Search for the cell housing the specified text and yield its (x, y) center coordinate. 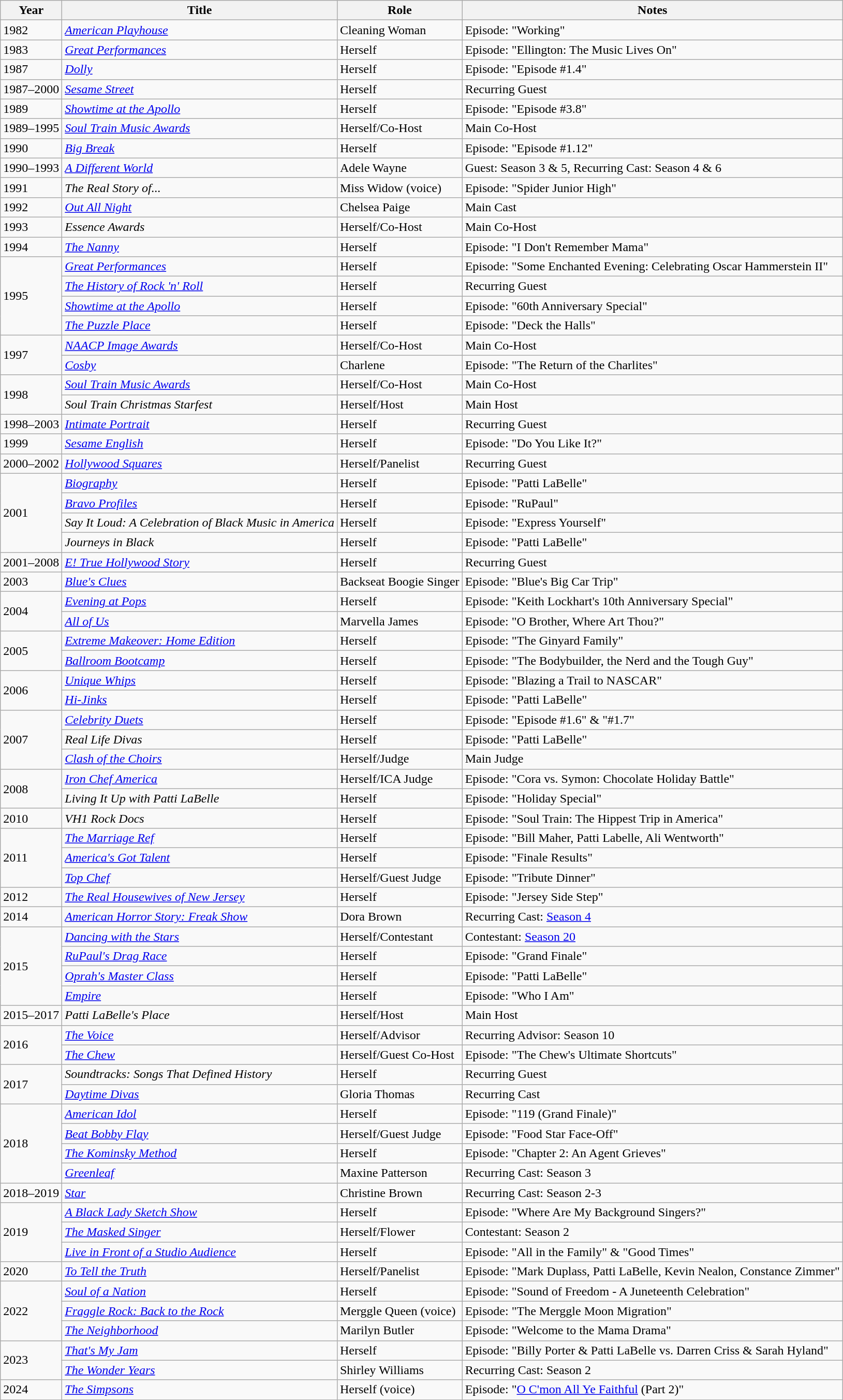
Recurring Cast: Season 4 (652, 917)
Episode: "Chapter 2: An Agent Grieves" (652, 1153)
2023 (31, 1360)
1998–2003 (31, 424)
A Black Lady Sketch Show (200, 1213)
2003 (31, 582)
Episode: "Some Enchanted Evening: Celebrating Oscar Hammerstein II" (652, 267)
Episode: "Spider Junior High" (652, 187)
Dolly (200, 69)
Episode: "Ellington: The Music Lives On" (652, 50)
Soul of a Nation (200, 1291)
Shirley Williams (400, 1370)
Hollywood Squares (200, 463)
2022 (31, 1311)
The History of Rock 'n' Roll (200, 286)
Episode: "Welcome to the Mama Drama" (652, 1331)
1997 (31, 355)
Episode: "Bill Maher, Patti Labelle, Ali Wentworth" (652, 838)
1983 (31, 50)
1994 (31, 247)
1989 (31, 109)
America's Got Talent (200, 857)
Episode: "Blue's Big Car Trip" (652, 582)
Episode: "Soul Train: The Hippest Trip in America" (652, 818)
Beat Bobby Flay (200, 1133)
Miss Widow (voice) (400, 187)
Episode: "All in the Family" & "Good Times" (652, 1252)
1987–2000 (31, 89)
Episode: "Episode #3.8" (652, 109)
Episode: "Holiday Special" (652, 798)
2006 (31, 690)
Marvella James (400, 621)
Episode: "The Merggle Moon Migration" (652, 1311)
1993 (31, 227)
Iron Chef America (200, 779)
Soundtracks: Songs That Defined History (200, 1074)
Episode: "Mark Duplass, Patti LaBelle, Kevin Nealon, Constance Zimmer" (652, 1272)
Bravo Profiles (200, 503)
1998 (31, 395)
The Chew (200, 1055)
Sesame English (200, 444)
That's My Jam (200, 1350)
Recurring Cast: Season 2 (652, 1370)
The Kominsky Method (200, 1153)
Adele Wayne (400, 168)
1991 (31, 187)
Live in Front of a Studio Audience (200, 1252)
Recurring Advisor: Season 10 (652, 1035)
2012 (31, 897)
RuPaul's Drag Race (200, 956)
Episode: "Food Star Face-Off" (652, 1133)
Gloria Thomas (400, 1094)
Episode: "Tribute Dinner" (652, 878)
2014 (31, 917)
Extreme Makeover: Home Edition (200, 641)
1982 (31, 30)
Biography (200, 483)
1999 (31, 444)
Episode: "O C'mon All Ye Faithful (Part 2)" (652, 1390)
Herself/Judge (400, 759)
1990–1993 (31, 168)
Dora Brown (400, 917)
1992 (31, 207)
E! True Hollywood Story (200, 562)
Year (31, 10)
Soul Train Christmas Starfest (200, 404)
Evening at Pops (200, 602)
Episode: "Episode #1.4" (652, 69)
Guest: Season 3 & 5, Recurring Cast: Season 4 & 6 (652, 168)
Dancing with the Stars (200, 937)
1995 (31, 296)
Episode: "119 (Grand Finale)" (652, 1114)
Chelsea Paige (400, 207)
Episode: "Sound of Freedom - A Juneteenth Celebration" (652, 1291)
2000–2002 (31, 463)
Maxine Patterson (400, 1173)
Blue's Clues (200, 582)
Backseat Boogie Singer (400, 582)
2019 (31, 1232)
Main Cast (652, 207)
Episode: "Working" (652, 30)
Cleaning Woman (400, 30)
Episode: "Who I Am" (652, 996)
2016 (31, 1045)
Living It Up with Patti LaBelle (200, 798)
Herself/Flower (400, 1232)
Charlene (400, 365)
Episode: "Deck the Halls" (652, 326)
Cosby (200, 365)
Main Judge (652, 759)
Role (400, 10)
Hi-Jinks (200, 700)
2008 (31, 789)
Out All Night (200, 207)
The Simpsons (200, 1390)
The Neighborhood (200, 1331)
Greenleaf (200, 1173)
Herself/Contestant (400, 937)
Episode: "Episode #1.12" (652, 148)
Sesame Street (200, 89)
Real Life Divas (200, 739)
Contestant: Season 20 (652, 937)
Fraggle Rock: Back to the Rock (200, 1311)
American Playhouse (200, 30)
Herself (voice) (400, 1390)
1987 (31, 69)
2018 (31, 1143)
Clash of the Choirs (200, 759)
American Idol (200, 1114)
Episode: "Express Yourself" (652, 522)
1989–1995 (31, 128)
Oprah's Master Class (200, 976)
2010 (31, 818)
Star (200, 1192)
2024 (31, 1390)
Marilyn Butler (400, 1331)
The Real Housewives of New Jersey (200, 897)
Title (200, 10)
2001 (31, 513)
The Nanny (200, 247)
NAACP Image Awards (200, 345)
Episode: "60th Anniversary Special" (652, 306)
Episode: "Where Are My Background Singers?" (652, 1213)
2017 (31, 1084)
The Real Story of... (200, 187)
Episode: "The Return of the Charlites" (652, 365)
2011 (31, 857)
Journeys in Black (200, 542)
Recurring Cast: Season 3 (652, 1173)
The Marriage Ref (200, 838)
Herself/Guest Co-Host (400, 1055)
The Puzzle Place (200, 326)
The Voice (200, 1035)
Big Break (200, 148)
To Tell the Truth (200, 1272)
Recurring Cast (652, 1094)
Herself/ICA Judge (400, 779)
Patti LaBelle's Place (200, 1015)
2007 (31, 739)
Episode: "The Bodybuilder, the Nerd and the Tough Guy" (652, 661)
Intimate Portrait (200, 424)
Notes (652, 10)
Ballroom Bootcamp (200, 661)
Christine Brown (400, 1192)
2015–2017 (31, 1015)
Episode: "Episode #1.6" & "#1.7" (652, 720)
Episode: "Finale Results" (652, 857)
Contestant: Season 2 (652, 1232)
Episode: "The Chew's Ultimate Shortcuts" (652, 1055)
Episode: "RuPaul" (652, 503)
Episode: "Keith Lockhart's 10th Anniversary Special" (652, 602)
1990 (31, 148)
The Masked Singer (200, 1232)
Episode: "Cora vs. Symon: Chocolate Holiday Battle" (652, 779)
2001–2008 (31, 562)
Episode: "O Brother, Where Art Thou?" (652, 621)
Recurring Cast: Season 2-3 (652, 1192)
Daytime Divas (200, 1094)
Episode: "Do You Like It?" (652, 444)
2004 (31, 611)
American Horror Story: Freak Show (200, 917)
Episode: "Grand Finale" (652, 956)
Herself/Advisor (400, 1035)
Empire (200, 996)
Episode: "I Don't Remember Mama" (652, 247)
All of Us (200, 621)
Episode: "Jersey Side Step" (652, 897)
Episode: "Billy Porter & Patti LaBelle vs. Darren Criss & Sarah Hyland" (652, 1350)
Unique Whips (200, 680)
2020 (31, 1272)
Top Chef (200, 878)
A Different World (200, 168)
2015 (31, 966)
Celebrity Duets (200, 720)
2018–2019 (31, 1192)
Essence Awards (200, 227)
Say It Loud: A Celebration of Black Music in America (200, 522)
VH1 Rock Docs (200, 818)
Episode: "Blazing a Trail to NASCAR" (652, 680)
Merggle Queen (voice) (400, 1311)
Episode: "The Ginyard Family" (652, 641)
The Wonder Years (200, 1370)
2005 (31, 651)
